Identify which cell holds the provided text, then report its (X, Y) central coordinate. 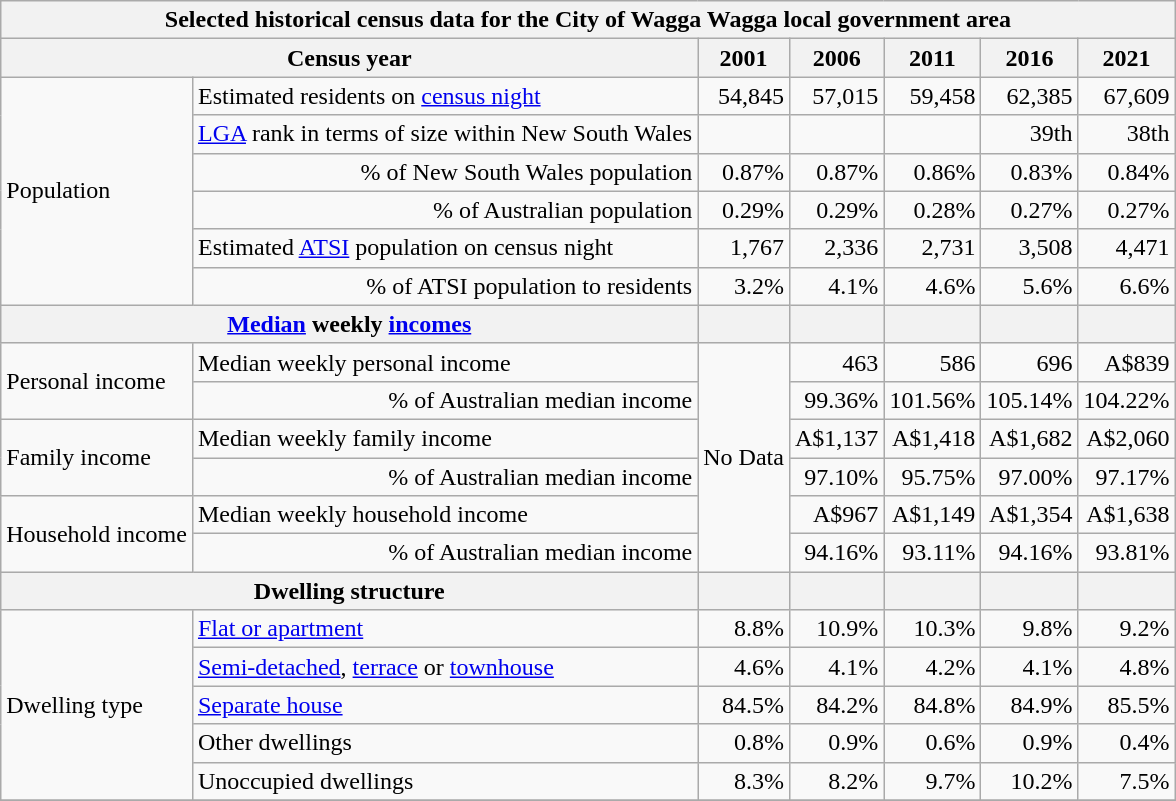
Estimated residents on census night (444, 96)
A$1,137 (836, 438)
Dwelling type (97, 705)
59,458 (932, 96)
38th (1126, 134)
A$1,418 (932, 438)
% of ATSI population to residents (444, 286)
0.84% (1126, 172)
Family income (97, 457)
97.17% (1126, 477)
Median weekly household income (444, 515)
8.2% (836, 781)
8.3% (744, 781)
0.6% (932, 743)
84.9% (1030, 705)
1,767 (744, 248)
6.6% (1126, 286)
Census year (350, 58)
67,609 (1126, 96)
Dwelling structure (350, 591)
Other dwellings (444, 743)
84.8% (932, 705)
10.2% (1030, 781)
10.9% (836, 629)
101.56% (932, 400)
85.5% (1126, 705)
A$839 (1126, 362)
Median weekly family income (444, 438)
Semi-detached, terrace or townhouse (444, 667)
99.36% (836, 400)
% of New South Wales population (444, 172)
2,731 (932, 248)
% of Australian population (444, 210)
A$1,354 (1030, 515)
Personal income (97, 381)
9.2% (1126, 629)
84.5% (744, 705)
62,385 (1030, 96)
9.7% (932, 781)
A$2,060 (1126, 438)
57,015 (836, 96)
93.81% (1126, 553)
4,471 (1126, 248)
10.3% (932, 629)
105.14% (1030, 400)
A$1,682 (1030, 438)
104.22% (1126, 400)
7.5% (1126, 781)
No Data (744, 457)
4.8% (1126, 667)
54,845 (744, 96)
97.10% (836, 477)
2006 (836, 58)
Estimated ATSI population on census night (444, 248)
Separate house (444, 705)
3.2% (744, 286)
0.86% (932, 172)
9.8% (1030, 629)
0.4% (1126, 743)
Median weekly personal income (444, 362)
LGA rank in terms of size within New South Wales (444, 134)
0.8% (744, 743)
A$1,149 (932, 515)
Population (97, 191)
2021 (1126, 58)
Median weekly incomes (350, 324)
39th (1030, 134)
93.11% (932, 553)
5.6% (1030, 286)
Household income (97, 534)
4.2% (932, 667)
0.28% (932, 210)
3,508 (1030, 248)
2016 (1030, 58)
A$967 (836, 515)
696 (1030, 362)
Selected historical census data for the City of Wagga Wagga local government area (588, 20)
Flat or apartment (444, 629)
0.83% (1030, 172)
463 (836, 362)
Unoccupied dwellings (444, 781)
84.2% (836, 705)
2,336 (836, 248)
2011 (932, 58)
97.00% (1030, 477)
586 (932, 362)
95.75% (932, 477)
2001 (744, 58)
A$1,638 (1126, 515)
8.8% (744, 629)
